For the text-containing cell, return its midpoint in (X, Y) coordinate format. 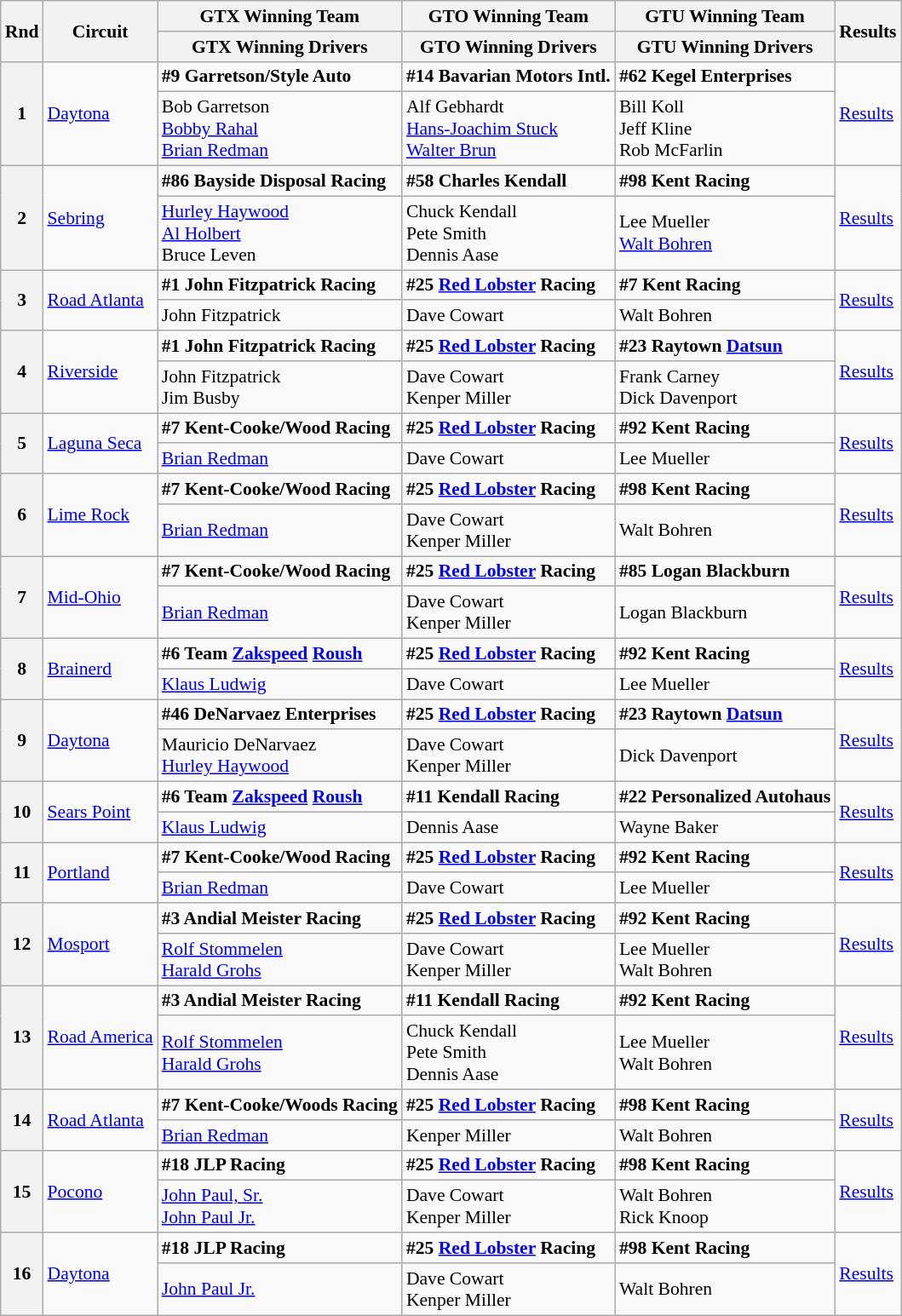
11 (22, 872)
14 (22, 1119)
#62 Kegel Enterprises (725, 77)
Bob Garretson Bobby Rahal Brian Redman (279, 129)
15 (22, 1191)
Rnd (22, 31)
Bill Koll Jeff Kline Rob McFarlin (725, 129)
Portland (100, 872)
9 (22, 741)
#7 Kent-Cooke/Woods Racing (279, 1105)
Wayne Baker (725, 827)
8 (22, 669)
#46 DeNarvaez Enterprises (279, 715)
Sebring (100, 218)
John Paul Jr. (279, 1290)
Alf Gebhardt Hans-Joachim Stuck Walter Brun (508, 129)
Laguna Seca (100, 443)
#14 Bavarian Motors Intl. (508, 77)
10 (22, 813)
3 (22, 300)
GTO Winning Drivers (508, 47)
6 (22, 514)
John Fitzpatrick Jim Busby (279, 387)
Mosport (100, 944)
Dennis Aase (508, 827)
Road America (100, 1037)
GTU Winning Team (725, 16)
7 (22, 598)
12 (22, 944)
16 (22, 1274)
John Fitzpatrick (279, 316)
Lime Rock (100, 514)
#22 Personalized Autohaus (725, 797)
Mauricio DeNarvaez Hurley Haywood (279, 756)
GTX Winning Drivers (279, 47)
GTO Winning Team (508, 16)
Mid-Ohio (100, 598)
Dick Davenport (725, 756)
Sears Point (100, 813)
John Paul, Sr. John Paul Jr. (279, 1206)
GTX Winning Team (279, 16)
Circuit (100, 31)
Pocono (100, 1191)
2 (22, 218)
Hurley Haywood Al Holbert Bruce Leven (279, 233)
#58 Charles Kendall (508, 181)
GTU Winning Drivers (725, 47)
Brainerd (100, 669)
Frank Carney Dick Davenport (725, 387)
#86 Bayside Disposal Racing (279, 181)
Riverside (100, 371)
5 (22, 443)
13 (22, 1037)
#85 Logan Blackburn (725, 572)
Logan Blackburn (725, 613)
Kenper Miller (508, 1135)
#9 Garretson/Style Auto (279, 77)
1 (22, 113)
#7 Kent Racing (725, 285)
Walt Bohren Rick Knoop (725, 1206)
4 (22, 371)
